From the cell containing the given text, extract its center point as (x, y) coordinate. 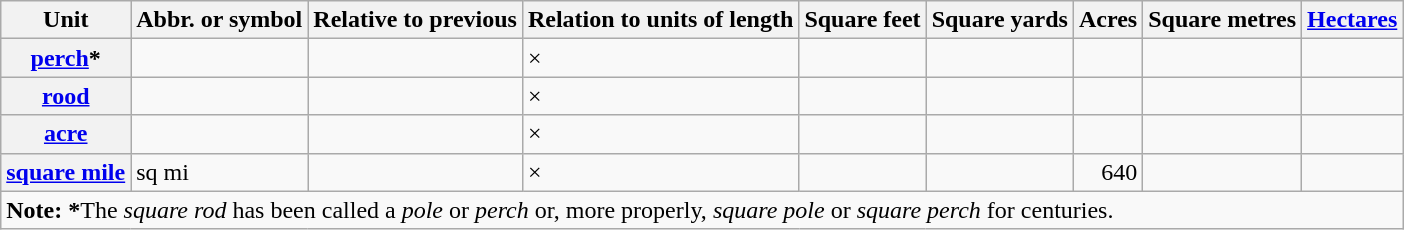
sq mi (220, 172)
rood (66, 96)
Note: *The square rod has been called a pole or perch or, more properly, square pole or square perch for centuries. (702, 210)
Unit (66, 20)
Abbr. or symbol (220, 20)
Square metres (1222, 20)
Acres (1108, 20)
Relative to previous (416, 20)
Square feet (862, 20)
Relation to units of length (660, 20)
acre (66, 134)
Square yards (1000, 20)
square mile (66, 172)
640 (1108, 172)
Hectares (1352, 20)
perch* (66, 58)
